Locate the cell with the specified text and output its [X, Y] center coordinate. 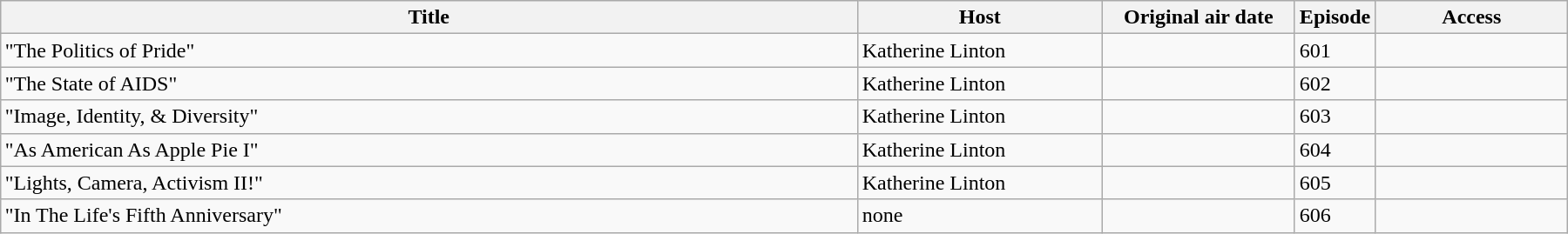
601 [1335, 50]
604 [1335, 150]
"Lights, Camera, Activism II!" [429, 183]
Access [1472, 17]
"The Politics of Pride" [429, 50]
602 [1335, 84]
"As American As Apple Pie I" [429, 150]
Episode [1335, 17]
"Image, Identity, & Diversity" [429, 117]
606 [1335, 216]
603 [1335, 117]
Host [979, 17]
Title [429, 17]
Original air date [1199, 17]
none [979, 216]
"In The Life's Fifth Anniversary" [429, 216]
"The State of AIDS" [429, 84]
605 [1335, 183]
